Detect which cell encompasses the target text, then output its (X, Y) center coordinate. 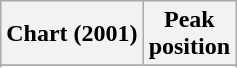
Chart (2001) (72, 34)
Peakposition (189, 34)
